Locate the cell with the specified text and output its [x, y] center coordinate. 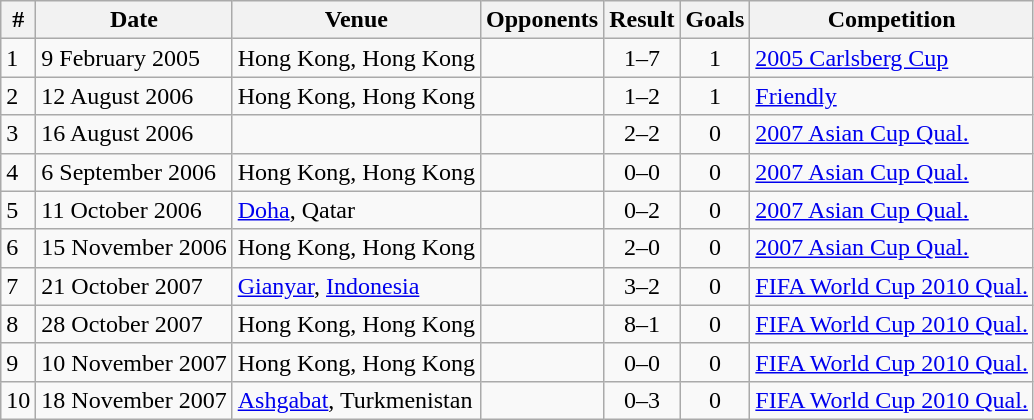
6 [18, 248]
21 October 2007 [134, 286]
1–7 [642, 58]
9 February 2005 [134, 58]
Gianyar, Indonesia [356, 286]
Ashgabat, Turkmenistan [356, 400]
2005 Carlsberg Cup [892, 58]
Goals [715, 20]
16 August 2006 [134, 134]
2–0 [642, 248]
9 [18, 362]
3–2 [642, 286]
18 November 2007 [134, 400]
12 August 2006 [134, 96]
11 October 2006 [134, 210]
15 November 2006 [134, 248]
1–2 [642, 96]
10 [18, 400]
10 November 2007 [134, 362]
8 [18, 324]
# [18, 20]
28 October 2007 [134, 324]
Venue [356, 20]
Competition [892, 20]
Friendly [892, 96]
0–3 [642, 400]
Doha, Qatar [356, 210]
0–2 [642, 210]
7 [18, 286]
2 [18, 96]
Result [642, 20]
Date [134, 20]
3 [18, 134]
4 [18, 172]
2–2 [642, 134]
Opponents [542, 20]
6 September 2006 [134, 172]
8–1 [642, 324]
5 [18, 210]
